Return (x, y) of the center of cell containing provided text 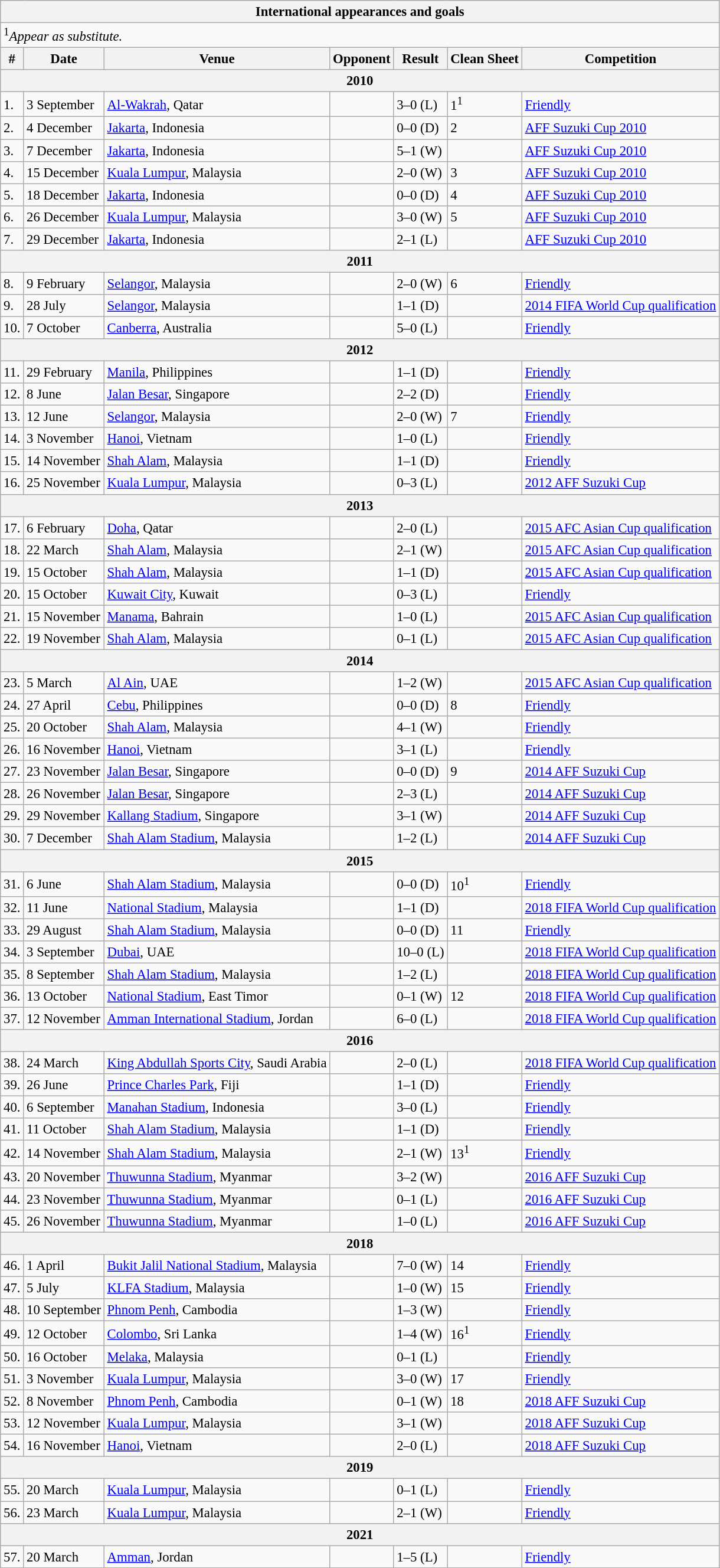
11. (12, 373)
57. (12, 1557)
56. (12, 1513)
5 March (64, 683)
5–1 (W) (420, 151)
21. (12, 616)
32. (12, 907)
2014 FIFA World Cup qualification (620, 306)
3 (485, 172)
20 October (64, 727)
1–2 (W) (420, 683)
50. (12, 1357)
12 October (64, 1333)
Prince Charles Park, Fiji (217, 1085)
Dubai, UAE (217, 952)
Manama, Bahrain (217, 616)
7–0 (W) (420, 1266)
17. (12, 528)
11 October (64, 1129)
Al-Wakrah, Qatar (217, 104)
1–5 (L) (420, 1557)
26. (12, 750)
10–0 (L) (420, 952)
101 (485, 884)
28. (12, 794)
2 (485, 128)
KLFA Stadium, Malaysia (217, 1288)
Cebu, Philippines (217, 705)
161 (485, 1333)
2016 (360, 1041)
24 March (64, 1063)
9 February (64, 283)
Colombo, Sri Lanka (217, 1333)
47. (12, 1288)
28 July (64, 306)
3. (12, 151)
Kuwait City, Kuwait (217, 594)
6–0 (L) (420, 1018)
6. (12, 217)
Date (64, 59)
1 April (64, 1266)
17 (485, 1379)
8. (12, 283)
26 June (64, 1085)
2012 (360, 350)
18 December (64, 195)
18 (485, 1402)
12. (12, 394)
45. (12, 1221)
Manila, Philippines (217, 373)
5 (485, 217)
38. (12, 1063)
2–1 (L) (420, 239)
16 October (64, 1357)
2014 (360, 661)
Competition (620, 59)
1–3 (W) (420, 1310)
King Abdullah Sports City, Saudi Arabia (217, 1063)
27. (12, 772)
13 October (64, 997)
9. (12, 306)
6 June (64, 884)
2011 (360, 262)
5. (12, 195)
Amman International Stadium, Jordan (217, 1018)
22. (12, 639)
33. (12, 930)
Kallang Stadium, Singapore (217, 816)
1Appear as substitute. (360, 35)
43. (12, 1177)
20. (12, 594)
46. (12, 1266)
8 (485, 705)
Doha, Qatar (217, 528)
29 February (64, 373)
7 October (64, 328)
2021 (360, 1534)
Result (420, 59)
1. (12, 104)
29 December (64, 239)
19 November (64, 639)
1–4 (W) (420, 1333)
4. (12, 172)
2010 (360, 81)
29. (12, 816)
48. (12, 1310)
2–2 (D) (420, 394)
8 November (64, 1402)
49. (12, 1333)
55. (12, 1490)
15 December (64, 172)
Al Ain, UAE (217, 683)
6 February (64, 528)
4 (485, 195)
15 (485, 1288)
20 November (64, 1177)
2019 (360, 1468)
International appearances and goals (360, 12)
10. (12, 328)
37. (12, 1018)
Bukit Jalil National Stadium, Malaysia (217, 1266)
24. (12, 705)
7 (485, 417)
51. (12, 1379)
National Stadium, East Timor (217, 997)
22 March (64, 550)
26 December (64, 217)
14. (12, 439)
30. (12, 838)
1–0 (W) (420, 1288)
National Stadium, Malaysia (217, 907)
11 June (64, 907)
8 September (64, 974)
15. (12, 461)
2013 (360, 505)
Manahan Stadium, Indonesia (217, 1108)
29 November (64, 816)
44. (12, 1199)
2018 (360, 1243)
31. (12, 884)
5 July (64, 1288)
8 June (64, 394)
12 June (64, 417)
2. (12, 128)
42. (12, 1153)
Opponent (362, 59)
2–3 (L) (420, 794)
23 March (64, 1513)
23. (12, 683)
27 April (64, 705)
Venue (217, 59)
13. (12, 417)
5–0 (L) (420, 328)
6 (485, 283)
9 (485, 772)
6 September (64, 1108)
52. (12, 1402)
3–1 (L) (420, 750)
10 September (64, 1310)
131 (485, 1153)
3–2 (W) (420, 1177)
14 (485, 1266)
15 November (64, 616)
40. (12, 1108)
41. (12, 1129)
4 December (64, 128)
25. (12, 727)
53. (12, 1423)
19. (12, 572)
7. (12, 239)
2012 AFF Suzuki Cup (620, 484)
29 August (64, 930)
18. (12, 550)
Melaka, Malaysia (217, 1357)
Canberra, Australia (217, 328)
12 (485, 997)
36. (12, 997)
35. (12, 974)
4–1 (W) (420, 727)
34. (12, 952)
Amman, Jordan (217, 1557)
Clean Sheet (485, 59)
54. (12, 1446)
2015 (360, 861)
16. (12, 484)
25 November (64, 484)
39. (12, 1085)
# (12, 59)
